Scan for the cell matching the given text and deliver its (x, y) coordinate at center. 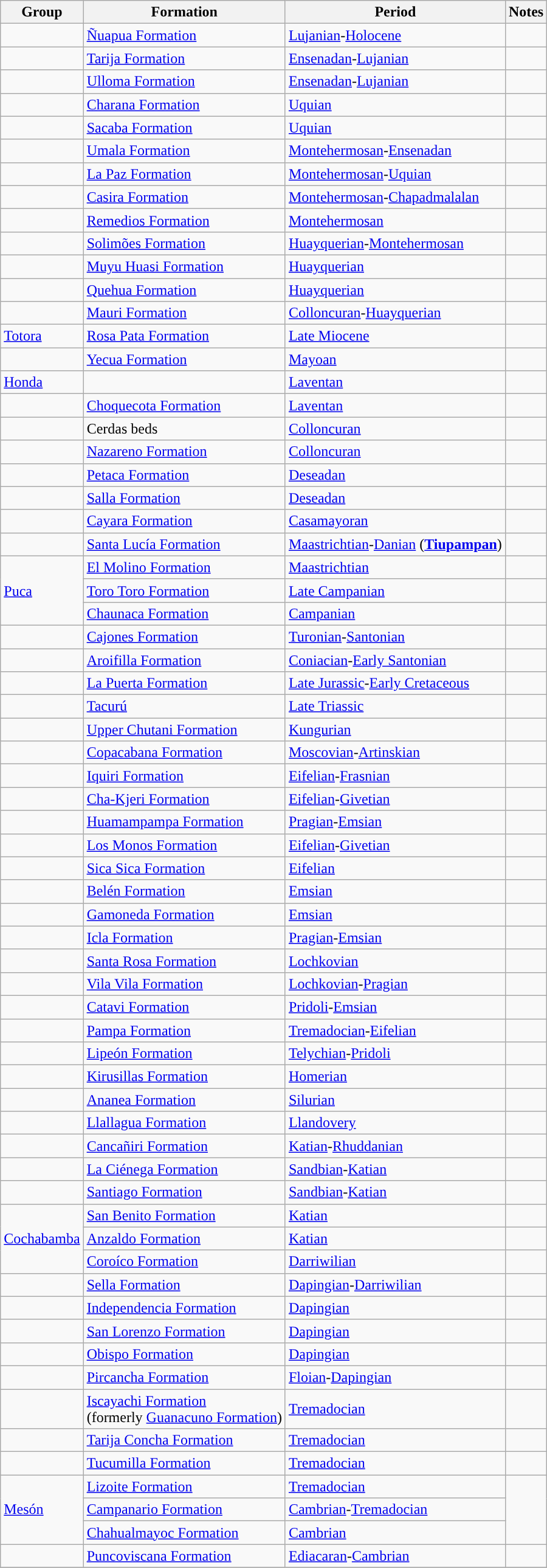
Montehermosan-Ensenadan (395, 151)
Totora (42, 336)
Floian-Dapingian (395, 1377)
Umala Formation (184, 151)
Nazareno Formation (184, 452)
El Molino Formation (184, 567)
Cerdas beds (184, 429)
Telychian-Pridoli (395, 1054)
Obispo Formation (184, 1354)
Homerian (395, 1077)
Tarija Concha Formation (184, 1440)
Cochabamba (42, 1238)
Cajones Formation (184, 637)
Tremadocian-Eifelian (395, 1031)
Solimões Formation (184, 243)
Period (395, 12)
Casira Formation (184, 197)
Gamoneda Formation (184, 914)
Icla Formation (184, 938)
La Ciénega Formation (184, 1169)
Santiago Formation (184, 1192)
Puca (42, 590)
Maastrichtian (395, 567)
Eifelian (395, 868)
Sacaba Formation (184, 128)
San Lorenzo Formation (184, 1331)
Vila Vila Formation (184, 984)
Lochkovian (395, 961)
Muyu Huasi Formation (184, 266)
Lizoite Formation (184, 1487)
Aroifilla Formation (184, 660)
Lochkovian-Pragian (395, 984)
Tacurú (184, 706)
Tucumilla Formation (184, 1463)
Maastrichtian-Danian (Tiupampan) (395, 544)
Santa Rosa Formation (184, 961)
Sella Formation (184, 1285)
San Benito Formation (184, 1215)
La Paz Formation (184, 174)
Campanian (395, 613)
Puncoviscana Formation (184, 1556)
Mauri Formation (184, 313)
Notes (526, 12)
Lipeón Formation (184, 1054)
Salla Formation (184, 498)
Pircancha Formation (184, 1377)
Campanario Formation (184, 1510)
Moscovian-Artinskian (395, 753)
Montehermosan-Uquian (395, 174)
Cha-Kjeri Formation (184, 799)
Cancañiri Formation (184, 1146)
Dapingian-Darriwilian (395, 1285)
La Puerta Formation (184, 683)
Coniacian-Early Santonian (395, 660)
Chaunaca Formation (184, 613)
Iscayachi Formation(formerly Guanacuno Formation) (184, 1408)
Kirusillas Formation (184, 1077)
Petaca Formation (184, 475)
Late Jurassic-Early Cretaceous (395, 683)
Tarija Formation (184, 58)
Pridoli-Emsian (395, 1007)
Kungurian (395, 730)
Eifelian-Frasnian (395, 776)
Santa Lucía Formation (184, 544)
Upper Chutani Formation (184, 730)
Ñuapua Formation (184, 35)
Quehua Formation (184, 290)
Catavi Formation (184, 1007)
Cambrian (395, 1533)
Huayquerian-Montehermosan (395, 243)
Llandovery (395, 1123)
Silurian (395, 1100)
Belén Formation (184, 891)
Mesón (42, 1510)
Lujanian-Holocene (395, 35)
Charana Formation (184, 105)
Remedios Formation (184, 220)
Los Monos Formation (184, 845)
Mayoan (395, 359)
Formation (184, 12)
Rosa Pata Formation (184, 336)
Sica Sica Formation (184, 868)
Cayara Formation (184, 521)
Ananea Formation (184, 1100)
Pampa Formation (184, 1031)
Huamampampa Formation (184, 822)
Montehermosan-Chapadmalalan (395, 197)
Katian-Rhuddanian (395, 1146)
Yecua Formation (184, 359)
Late Miocene (395, 336)
Group (42, 12)
Coroíco Formation (184, 1262)
Independencia Formation (184, 1308)
Copacabana Formation (184, 753)
Ediacaran-Cambrian (395, 1556)
Cambrian-Tremadocian (395, 1510)
Choquecota Formation (184, 406)
Montehermosan (395, 220)
Turonian-Santonian (395, 637)
Darriwilian (395, 1262)
Llallagua Formation (184, 1123)
Late Campanian (395, 590)
Chahualmayoc Formation (184, 1533)
Ulloma Formation (184, 81)
Colloncuran-Huayquerian (395, 313)
Anzaldo Formation (184, 1238)
Casamayoran (395, 521)
Toro Toro Formation (184, 590)
Honda (42, 382)
Iquiri Formation (184, 776)
Late Triassic (395, 706)
